Extract the [X, Y] coordinate from the center of the cell holding the provided text.  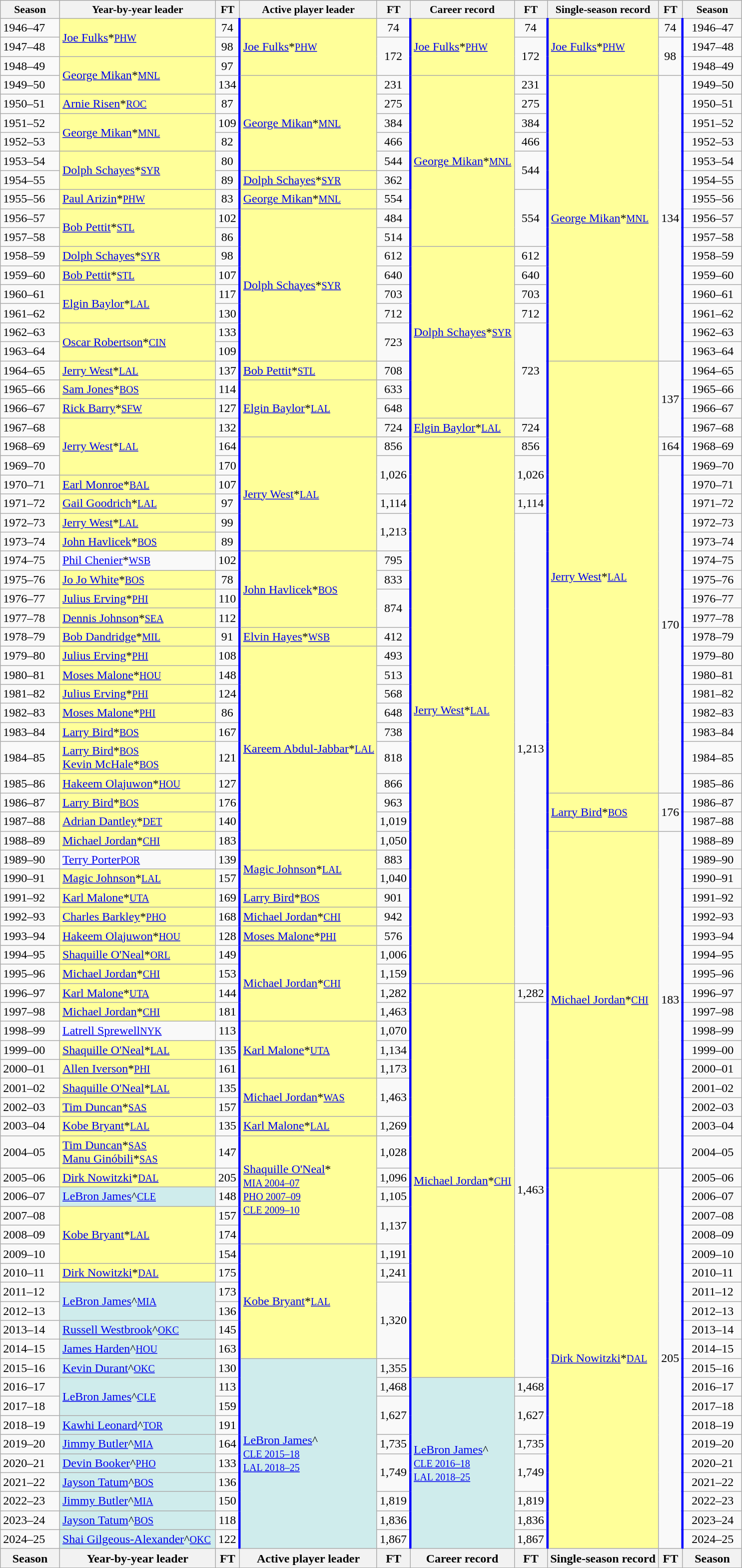
1,006 [394, 954]
Kareem Abdul-Jabbar*LAL [309, 748]
167 [228, 732]
1,070 [394, 1031]
1,159 [394, 973]
738 [394, 732]
1,028 [394, 1152]
175 [228, 1272]
121 [228, 758]
1,134 [394, 1050]
82 [228, 142]
132 [228, 427]
78 [228, 579]
LeBron James^CLE 2016–18LAL 2018–25 [462, 1463]
883 [394, 859]
Tim Duncan*SAS Manu Ginóbili*SAS [137, 1152]
118 [228, 1520]
963 [394, 802]
Dennis Johnson*SEA [137, 617]
Adrian Dantley*DET [137, 821]
514 [394, 237]
1,173 [394, 1069]
168 [228, 916]
901 [394, 897]
Earl Monroe*BAL [137, 484]
147 [228, 1152]
1,191 [394, 1253]
181 [228, 1012]
161 [228, 1069]
708 [394, 370]
Devin Booker^PHO [137, 1463]
484 [394, 218]
633 [394, 389]
169 [228, 897]
1,137 [394, 1225]
Kevin Durant^OKC [137, 1368]
Karl Malone*LAL [309, 1126]
Phil Chenier*WSB [137, 560]
108 [228, 655]
Oscar Robertson*CIN [137, 341]
145 [228, 1330]
122 [228, 1539]
1,355 [394, 1368]
568 [394, 694]
112 [228, 617]
1,040 [394, 878]
Sam Jones*BOS [137, 389]
1,241 [394, 1272]
1,050 [394, 840]
493 [394, 655]
110 [228, 598]
Jo Jo White*BOS [137, 579]
149 [228, 954]
Larry Bird*BOSKevin McHale*BOS [137, 758]
140 [228, 821]
Latrell SprewellNYK [137, 1031]
795 [394, 560]
Bob Dandridge*MIL [137, 636]
James Harden^HOU [137, 1349]
83 [228, 199]
Gail Goodrich*LAL [137, 503]
Paul Arizin*PHW [137, 199]
LeBron James^CLE 2015–18LAL 2018–25 [309, 1454]
80 [228, 161]
Shaquille O'Neal*ORL [137, 954]
144 [228, 992]
576 [394, 935]
Charles Barkley*PHO [137, 916]
942 [394, 916]
Tim Duncan*SAS [137, 1107]
128 [228, 935]
1,269 [394, 1126]
866 [394, 783]
124 [228, 694]
163 [228, 1349]
191 [228, 1425]
412 [394, 636]
99 [228, 522]
Russell Westbrook^OKC [137, 1330]
513 [394, 674]
139 [228, 859]
Allen Iverson*PHI [137, 1069]
874 [394, 608]
1,320 [394, 1320]
Rick Barry*SFW [137, 408]
833 [394, 579]
173 [228, 1291]
818 [394, 758]
1,105 [394, 1196]
114 [228, 389]
87 [228, 104]
Michael Jordan*WAS [309, 1097]
1,019 [394, 821]
Moses Malone*HOU [137, 674]
150 [228, 1501]
159 [228, 1406]
362 [394, 180]
91 [228, 636]
153 [228, 973]
Elvin Hayes*WSB [309, 636]
1,096 [394, 1177]
154 [228, 1253]
117 [228, 294]
Shaquille O'Neal*MIA 2004–07PHO 2007–09CLE 2009–10 [309, 1190]
Shai Gilgeous-Alexander^OKC [137, 1539]
174 [228, 1234]
Terry PorterPOR [137, 859]
LeBron James^MIA [137, 1301]
Arnie Risen*ROC [137, 104]
Kawhi Leonard^TOR [137, 1425]
